Extract the (x, y) coordinate from the center of the cell holding the provided text.  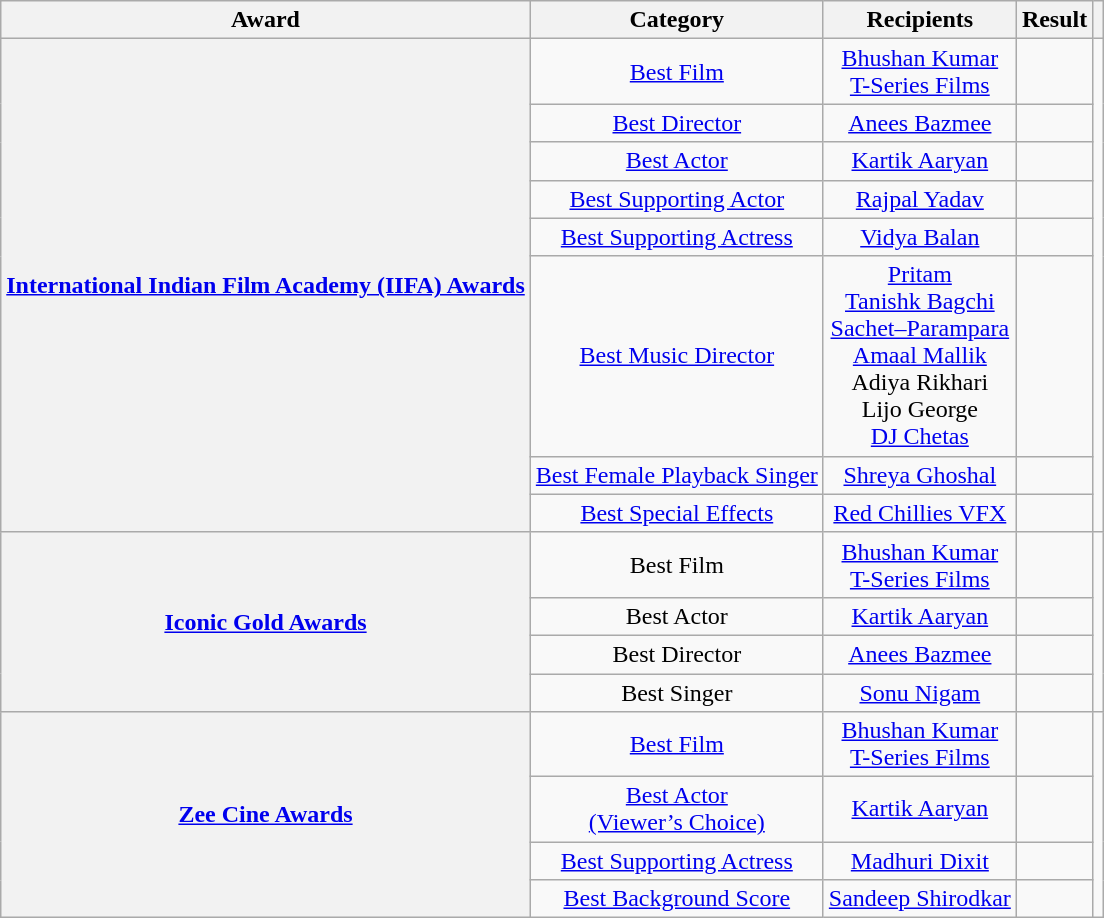
Best Singer (676, 693)
Award (266, 20)
Sonu Nigam (920, 693)
Best Actor(Viewer’s Choice) (676, 810)
Best Supporting Actor (676, 199)
Zee Cine Awards (266, 815)
Best Female Playback Singer (676, 475)
Sandeep Shirodkar (920, 899)
Category (676, 20)
Best Background Score (676, 899)
Vidya Balan (920, 237)
International Indian Film Academy (IIFA) Awards (266, 286)
Best Special Effects (676, 513)
Recipients (920, 20)
Shreya Ghoshal (920, 475)
PritamTanishk BagchiSachet–ParamparaAmaal MallikAdiya RikhariLijo GeorgeDJ Chetas (920, 356)
Best Music Director (676, 356)
Result (1054, 20)
Iconic Gold Awards (266, 622)
Rajpal Yadav (920, 199)
Madhuri Dixit (920, 861)
Red Chillies VFX (920, 513)
